Find where the given text appears and provide that cell's center as [X, Y] coordinate. 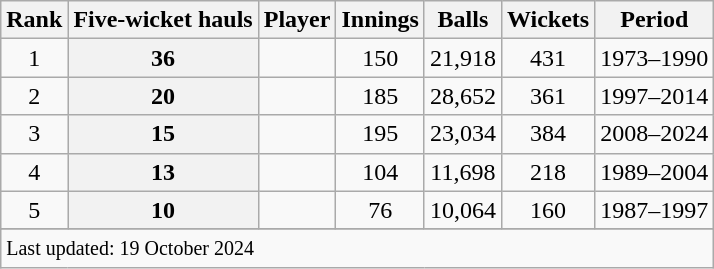
21,918 [462, 58]
76 [380, 210]
2 [34, 96]
431 [548, 58]
361 [548, 96]
Rank [34, 20]
Five-wicket hauls [163, 20]
Player [297, 20]
36 [163, 58]
1973–1990 [654, 58]
4 [34, 172]
Balls [462, 20]
13 [163, 172]
Last updated: 19 October 2024 [358, 248]
Wickets [548, 20]
1989–2004 [654, 172]
104 [380, 172]
10 [163, 210]
1997–2014 [654, 96]
218 [548, 172]
195 [380, 134]
Period [654, 20]
1987–1997 [654, 210]
2008–2024 [654, 134]
5 [34, 210]
20 [163, 96]
1 [34, 58]
185 [380, 96]
160 [548, 210]
10,064 [462, 210]
150 [380, 58]
Innings [380, 20]
28,652 [462, 96]
384 [548, 134]
11,698 [462, 172]
3 [34, 134]
15 [163, 134]
23,034 [462, 134]
